For the text-containing cell, return its midpoint in [X, Y] coordinate format. 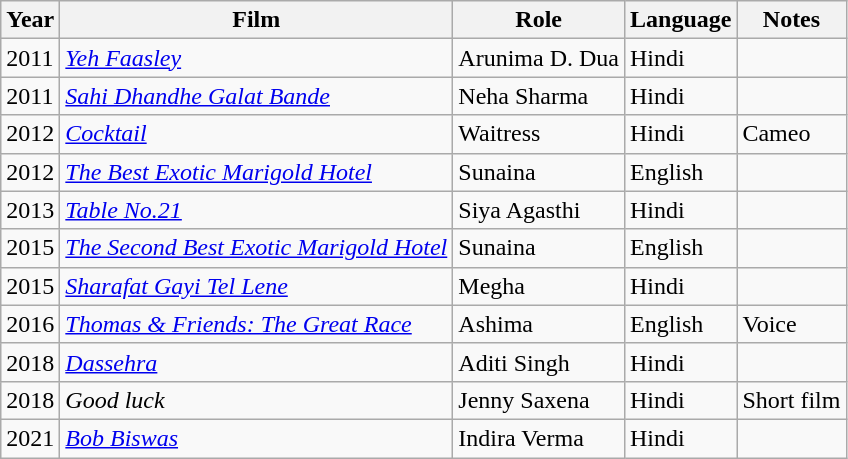
2016 [30, 324]
Arunima D. Dua [539, 58]
Voice [792, 324]
Bob Biswas [256, 438]
Aditi Singh [539, 362]
Role [539, 20]
2021 [30, 438]
Short film [792, 400]
Megha [539, 286]
Year [30, 20]
Jenny Saxena [539, 400]
Notes [792, 20]
The Best Exotic Marigold Hotel [256, 172]
Thomas & Friends: The Great Race [256, 324]
Dassehra [256, 362]
Ashima [539, 324]
2013 [30, 210]
Good luck [256, 400]
Sharafat Gayi Tel Lene [256, 286]
Yeh Faasley [256, 58]
Table No.21 [256, 210]
Cocktail [256, 134]
Film [256, 20]
Waitress [539, 134]
Indira Verma [539, 438]
Neha Sharma [539, 96]
Siya Agasthi [539, 210]
Sahi Dhandhe Galat Bande [256, 96]
Cameo [792, 134]
The Second Best Exotic Marigold Hotel [256, 248]
Language [680, 20]
